Locate the cell with the specified text and output its (X, Y) center coordinate. 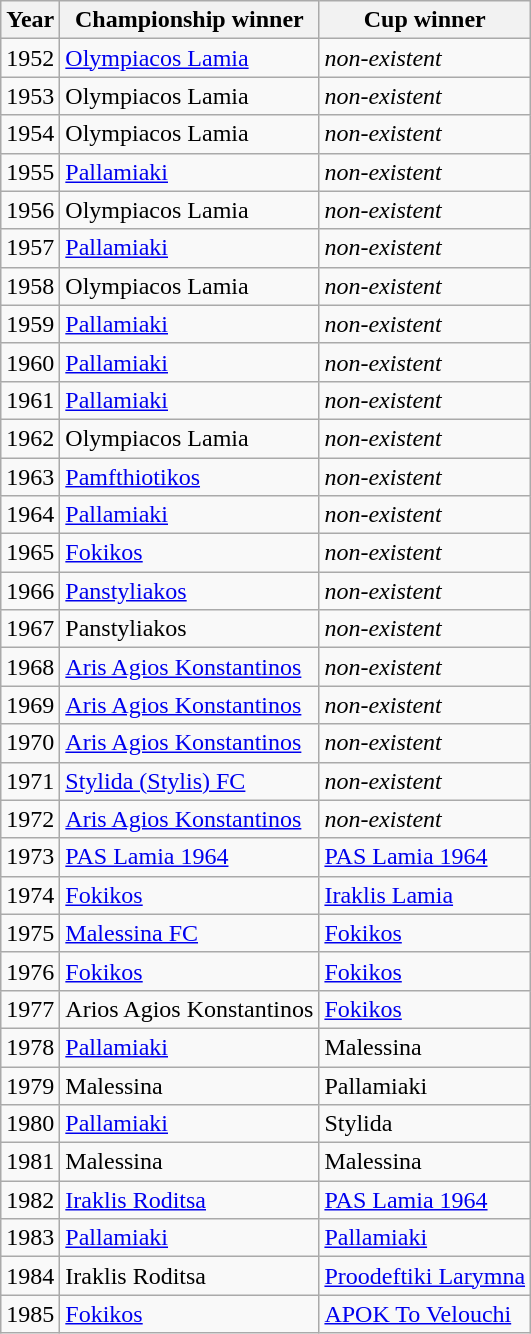
1958 (30, 286)
Stylida (Stylis) FC (190, 781)
1960 (30, 362)
Pamfthiotikos (190, 477)
1957 (30, 248)
Championship winner (190, 20)
1976 (30, 971)
1969 (30, 705)
1962 (30, 438)
1971 (30, 781)
1954 (30, 134)
1967 (30, 629)
Proodeftiki Larymna (425, 1276)
1965 (30, 553)
1968 (30, 667)
Iraklis Lamia (425, 895)
1963 (30, 477)
1982 (30, 1200)
1956 (30, 210)
1981 (30, 1162)
1955 (30, 172)
1966 (30, 591)
Arios Agios Konstantinos (190, 1009)
Cup winner (425, 20)
1952 (30, 58)
Malessina FC (190, 933)
1975 (30, 933)
1978 (30, 1047)
1983 (30, 1238)
1972 (30, 819)
1961 (30, 400)
1985 (30, 1314)
1953 (30, 96)
1980 (30, 1124)
1964 (30, 515)
1974 (30, 895)
1959 (30, 324)
APOK To Velouchi (425, 1314)
1977 (30, 1009)
1970 (30, 743)
1973 (30, 857)
Stylida (425, 1124)
Year (30, 20)
1984 (30, 1276)
1979 (30, 1085)
